Output the (x, y) coordinate of the center of the cell containing the given text.  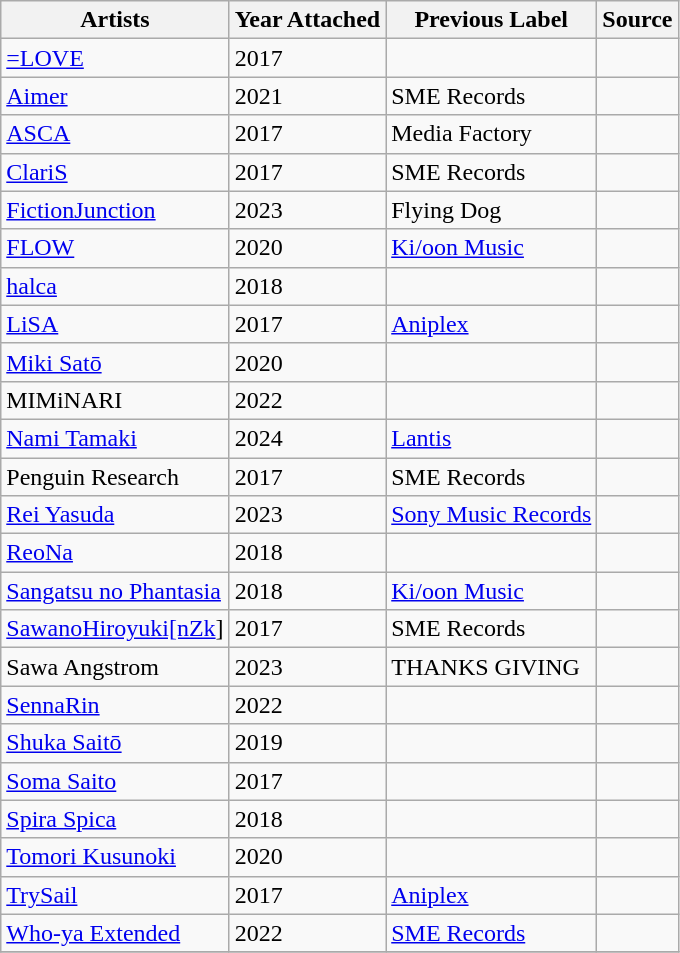
2024 (308, 438)
Media Factory (492, 134)
Artists (115, 20)
ReoNa (115, 553)
FictionJunction (115, 210)
Tomori Kusunoki (115, 857)
Aimer (115, 96)
Sangatsu no Phantasia (115, 591)
SennaRin (115, 705)
halca (115, 286)
LiSA (115, 324)
THANKS GIVING (492, 667)
Lantis (492, 438)
Previous Label (492, 20)
Source (638, 20)
Sony Music Records (492, 515)
2019 (308, 743)
Who-ya Extended (115, 933)
Miki Satō (115, 362)
Flying Dog (492, 210)
=LOVE (115, 58)
FLOW (115, 248)
MIMiNARI (115, 400)
2021 (308, 96)
Sawa Angstrom (115, 667)
Soma Saito (115, 781)
Penguin Research (115, 477)
Shuka Saitō (115, 743)
Nami Tamaki (115, 438)
Year Attached (308, 20)
TrySail (115, 895)
SawanoHiroyuki[nZk] (115, 629)
Rei Yasuda (115, 515)
Spira Spica (115, 819)
ASCA (115, 134)
ClariS (115, 172)
